Determine the [x, y] coordinate at the center of the cell enclosing the given text.  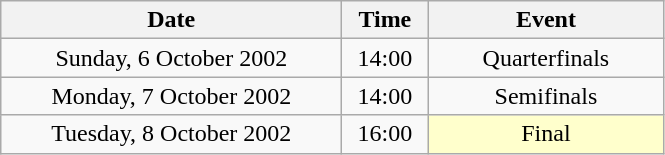
Time [385, 20]
Semifinals [546, 96]
16:00 [385, 134]
Quarterfinals [546, 58]
Event [546, 20]
Tuesday, 8 October 2002 [172, 134]
Date [172, 20]
Monday, 7 October 2002 [172, 96]
Sunday, 6 October 2002 [172, 58]
Final [546, 134]
